Find where the given text appears and provide that cell's center as [x, y] coordinate. 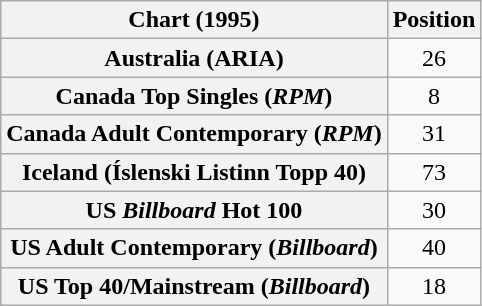
8 [434, 96]
US Adult Contemporary (Billboard) [194, 248]
31 [434, 134]
40 [434, 248]
73 [434, 172]
Chart (1995) [194, 20]
Australia (ARIA) [194, 58]
Canada Adult Contemporary (RPM) [194, 134]
26 [434, 58]
US Billboard Hot 100 [194, 210]
30 [434, 210]
Iceland (Íslenski Listinn Topp 40) [194, 172]
18 [434, 286]
US Top 40/Mainstream (Billboard) [194, 286]
Position [434, 20]
Canada Top Singles (RPM) [194, 96]
